Pinpoint the cell where the given text exists, returning its [X, Y] midpoint coordinate. 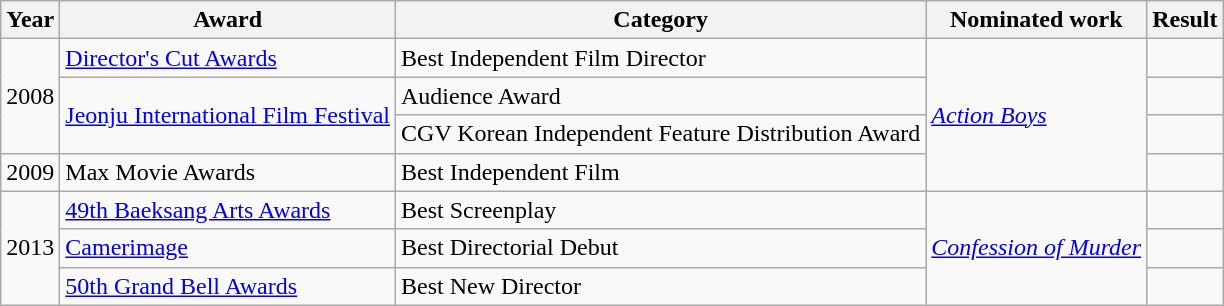
Best Independent Film Director [661, 58]
Jeonju International Film Festival [228, 115]
Best Independent Film [661, 172]
Best Directorial Debut [661, 248]
50th Grand Bell Awards [228, 286]
Category [661, 20]
Action Boys [1036, 115]
Max Movie Awards [228, 172]
Camerimage [228, 248]
49th Baeksang Arts Awards [228, 210]
Best Screenplay [661, 210]
Result [1185, 20]
2008 [30, 96]
Nominated work [1036, 20]
CGV Korean Independent Feature Distribution Award [661, 134]
Audience Award [661, 96]
Best New Director [661, 286]
Confession of Murder [1036, 248]
2013 [30, 248]
Year [30, 20]
Director's Cut Awards [228, 58]
Award [228, 20]
2009 [30, 172]
